Pinpoint the cell where the given text exists, returning its (x, y) midpoint coordinate. 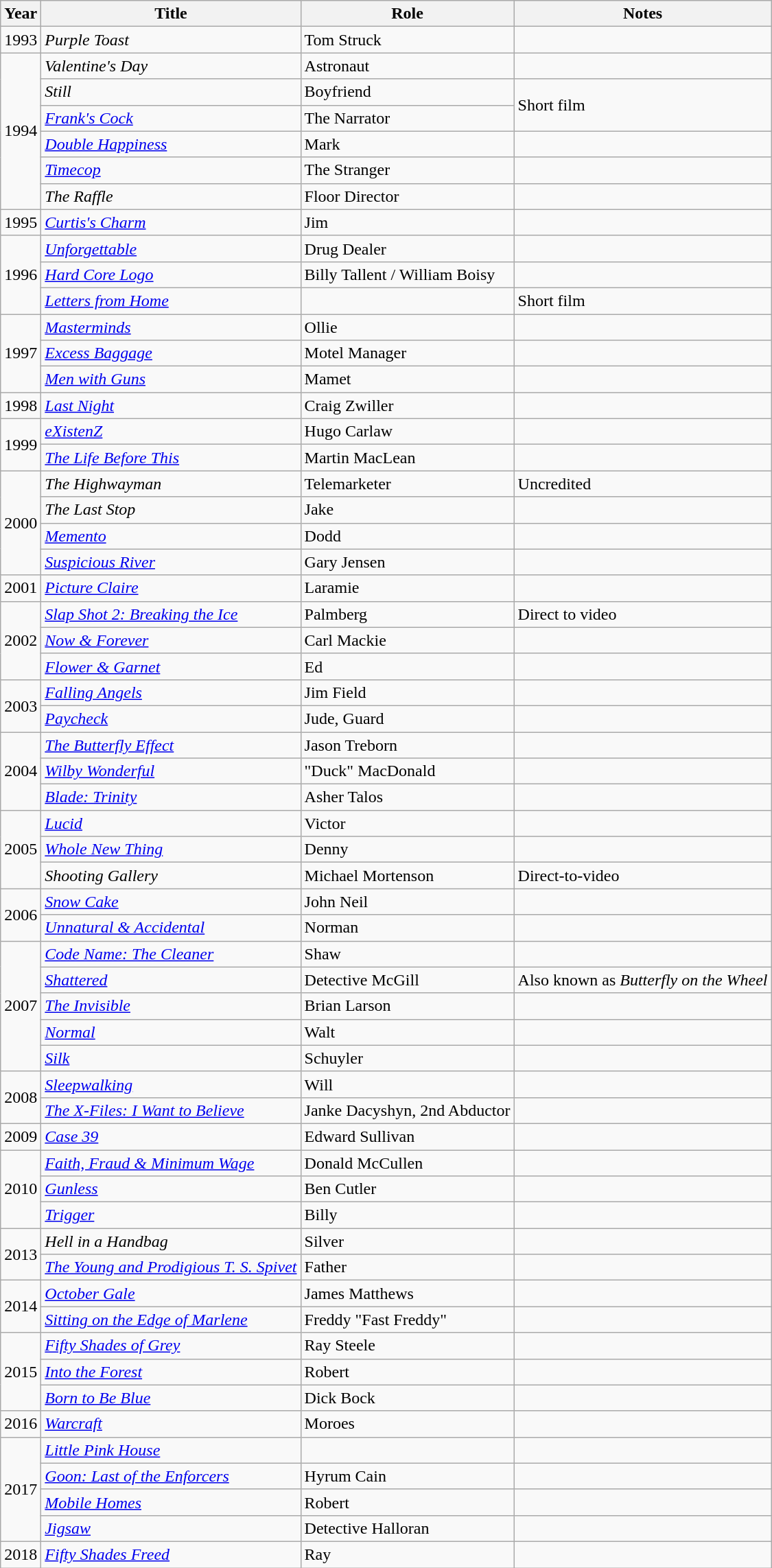
Billy (408, 1215)
1999 (21, 445)
Snow Cake (171, 902)
Tom Struck (408, 40)
Ray (408, 1554)
Silver (408, 1241)
The Narrator (408, 118)
Wilby Wonderful (171, 771)
1995 (21, 222)
Also known as Butterfly on the Wheel (642, 980)
The Butterfly Effect (171, 745)
Ben Cutler (408, 1189)
Shooting Gallery (171, 876)
Men with Guns (171, 379)
Unnatural & Accidental (171, 928)
Mark (408, 144)
2018 (21, 1554)
The Young and Prodigious T. S. Spivet (171, 1267)
Motel Manager (408, 353)
Paycheck (171, 718)
Hugo Carlaw (408, 432)
Masterminds (171, 327)
2002 (21, 640)
2017 (21, 1489)
Still (171, 92)
Excess Baggage (171, 353)
Goon: Last of the Enforcers (171, 1476)
Norman (408, 928)
1996 (21, 274)
1993 (21, 40)
Billy Tallent / William Boisy (408, 274)
Janke Dacyshyn, 2nd Abductor (408, 1110)
Faith, Fraud & Minimum Wage (171, 1163)
Picture Claire (171, 588)
Jim Field (408, 692)
2013 (21, 1254)
Craig Zwiller (408, 406)
Hard Core Logo (171, 274)
Jigsaw (171, 1528)
Telemarketer (408, 484)
The Highwayman (171, 484)
Mamet (408, 379)
Lucid (171, 823)
The X-Files: I Want to Believe (171, 1110)
Jake (408, 510)
Sitting on the Edge of Marlene (171, 1320)
Fifty Shades of Grey (171, 1346)
Into the Forest (171, 1372)
Will (408, 1084)
2000 (21, 523)
Michael Mortenson (408, 876)
2014 (21, 1307)
2009 (21, 1136)
Now & Forever (171, 640)
eXistenZ (171, 432)
Victor (408, 823)
Ed (408, 666)
Jim (408, 222)
1997 (21, 353)
2005 (21, 850)
Donald McCullen (408, 1163)
Drug Dealer (408, 248)
The Last Stop (171, 510)
Suspicious River (171, 562)
Year (21, 14)
Title (171, 14)
Frank's Cock (171, 118)
Curtis's Charm (171, 222)
Detective Halloran (408, 1528)
Shaw (408, 954)
Silk (171, 1058)
Dodd (408, 536)
Normal (171, 1032)
Direct-to-video (642, 876)
Mobile Homes (171, 1502)
Purple Toast (171, 40)
October Gale (171, 1294)
Palmberg (408, 614)
Trigger (171, 1215)
John Neil (408, 902)
Sleepwalking (171, 1084)
Detective McGill (408, 980)
Slap Shot 2: Breaking the Ice (171, 614)
Born to Be Blue (171, 1398)
Warcraft (171, 1424)
Jason Treborn (408, 745)
2001 (21, 588)
The Invisible (171, 1006)
The Life Before This (171, 458)
2004 (21, 771)
1994 (21, 131)
Astronaut (408, 66)
Walt (408, 1032)
The Raffle (171, 196)
Martin MacLean (408, 458)
Fifty Shades Freed (171, 1554)
James Matthews (408, 1294)
Unforgettable (171, 248)
Code Name: The Cleaner (171, 954)
Whole New Thing (171, 850)
Uncredited (642, 484)
Brian Larson (408, 1006)
2010 (21, 1189)
2008 (21, 1097)
2003 (21, 705)
Freddy "Fast Freddy" (408, 1320)
Valentine's Day (171, 66)
The Stranger (408, 170)
Jude, Guard (408, 718)
2016 (21, 1424)
Last Night (171, 406)
Moroes (408, 1424)
Edward Sullivan (408, 1136)
Shattered (171, 980)
Floor Director (408, 196)
Ollie (408, 327)
Memento (171, 536)
Hell in a Handbag (171, 1241)
Carl Mackie (408, 640)
Blade: Trinity (171, 797)
Laramie (408, 588)
Dick Bock (408, 1398)
Father (408, 1267)
Asher Talos (408, 797)
Direct to video (642, 614)
Gunless (171, 1189)
Notes (642, 14)
"Duck" MacDonald (408, 771)
2007 (21, 1006)
Letters from Home (171, 301)
Case 39 (171, 1136)
Flower & Garnet (171, 666)
Boyfriend (408, 92)
Hyrum Cain (408, 1476)
Falling Angels (171, 692)
1998 (21, 406)
Gary Jensen (408, 562)
Ray Steele (408, 1346)
2015 (21, 1372)
Double Happiness (171, 144)
Timecop (171, 170)
2006 (21, 915)
Little Pink House (171, 1450)
Schuyler (408, 1058)
Denny (408, 850)
Role (408, 14)
